Return (x, y) of the center of cell containing provided text 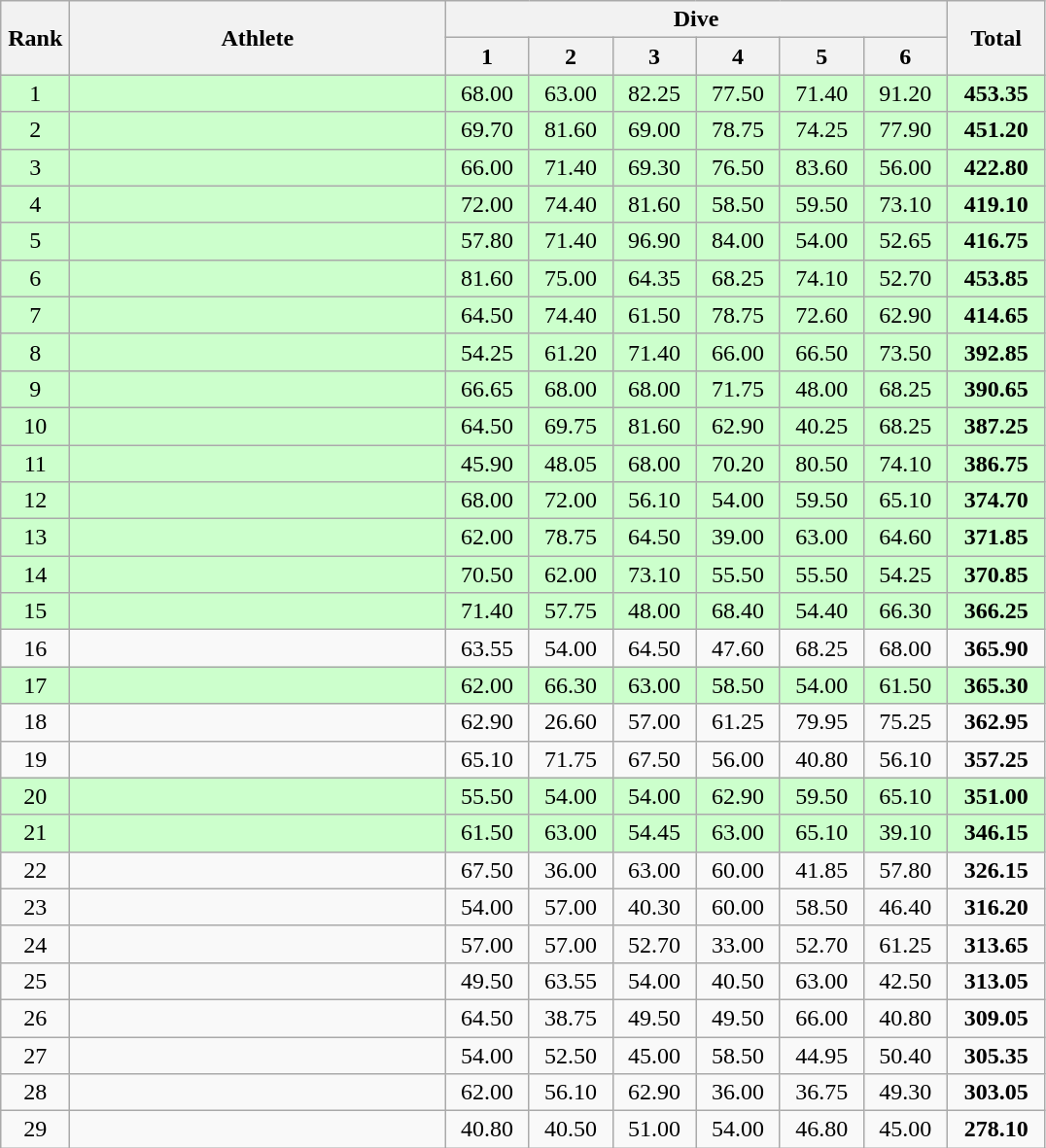
69.75 (571, 426)
28 (35, 1093)
51.00 (654, 1130)
26 (35, 1018)
Dive (696, 19)
24 (35, 944)
66.50 (821, 352)
42.50 (905, 981)
77.50 (738, 93)
313.05 (995, 981)
365.30 (995, 685)
29 (35, 1130)
362.95 (995, 722)
386.75 (995, 464)
21 (35, 833)
46.80 (821, 1130)
Rank (35, 38)
82.25 (654, 93)
278.10 (995, 1130)
79.95 (821, 722)
366.25 (995, 611)
9 (35, 389)
23 (35, 907)
80.50 (821, 464)
61.20 (571, 352)
390.65 (995, 389)
44.95 (821, 1055)
50.40 (905, 1055)
40.25 (821, 426)
416.75 (995, 241)
357.25 (995, 759)
39.10 (905, 833)
64.35 (654, 278)
57.75 (571, 611)
39.00 (738, 538)
75.00 (571, 278)
351.00 (995, 796)
84.00 (738, 241)
419.10 (995, 204)
453.85 (995, 278)
305.35 (995, 1055)
17 (35, 685)
83.60 (821, 167)
69.00 (654, 130)
69.30 (654, 167)
326.15 (995, 870)
27 (35, 1055)
68.40 (738, 611)
46.40 (905, 907)
422.80 (995, 167)
45.90 (487, 464)
52.65 (905, 241)
7 (35, 315)
48.05 (571, 464)
392.85 (995, 352)
77.90 (905, 130)
370.85 (995, 574)
Total (995, 38)
309.05 (995, 1018)
41.85 (821, 870)
8 (35, 352)
13 (35, 538)
91.20 (905, 93)
15 (35, 611)
11 (35, 464)
387.25 (995, 426)
20 (35, 796)
33.00 (738, 944)
346.15 (995, 833)
316.20 (995, 907)
22 (35, 870)
14 (35, 574)
16 (35, 648)
19 (35, 759)
365.90 (995, 648)
76.50 (738, 167)
40.30 (654, 907)
451.20 (995, 130)
453.35 (995, 93)
70.50 (487, 574)
96.90 (654, 241)
69.70 (487, 130)
371.85 (995, 538)
47.60 (738, 648)
70.20 (738, 464)
64.60 (905, 538)
38.75 (571, 1018)
18 (35, 722)
72.60 (821, 315)
26.60 (571, 722)
54.45 (654, 833)
74.25 (821, 130)
Athlete (258, 38)
73.50 (905, 352)
66.65 (487, 389)
374.70 (995, 501)
49.30 (905, 1093)
54.40 (821, 611)
25 (35, 981)
12 (35, 501)
313.65 (995, 944)
303.05 (995, 1093)
414.65 (995, 315)
10 (35, 426)
52.50 (571, 1055)
36.75 (821, 1093)
75.25 (905, 722)
